Pinpoint the cell where the given text exists, returning its (X, Y) midpoint coordinate. 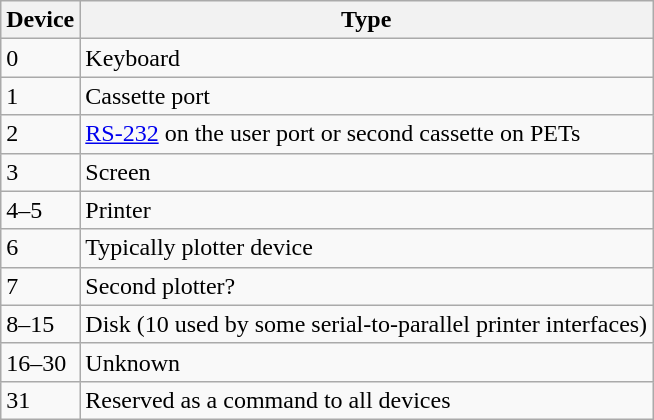
Typically plotter device (366, 248)
1 (40, 96)
16–30 (40, 362)
Keyboard (366, 58)
Cassette port (366, 96)
Device (40, 20)
7 (40, 286)
3 (40, 172)
4–5 (40, 210)
31 (40, 400)
Second plotter? (366, 286)
Disk (10 used by some serial-to-parallel printer interfaces) (366, 324)
RS-232 on the user port or second cassette on PETs (366, 134)
Type (366, 20)
0 (40, 58)
Printer (366, 210)
6 (40, 248)
8–15 (40, 324)
Screen (366, 172)
2 (40, 134)
Unknown (366, 362)
Reserved as a command to all devices (366, 400)
